Determine the [x, y] coordinate at the center of the cell enclosing the given text.  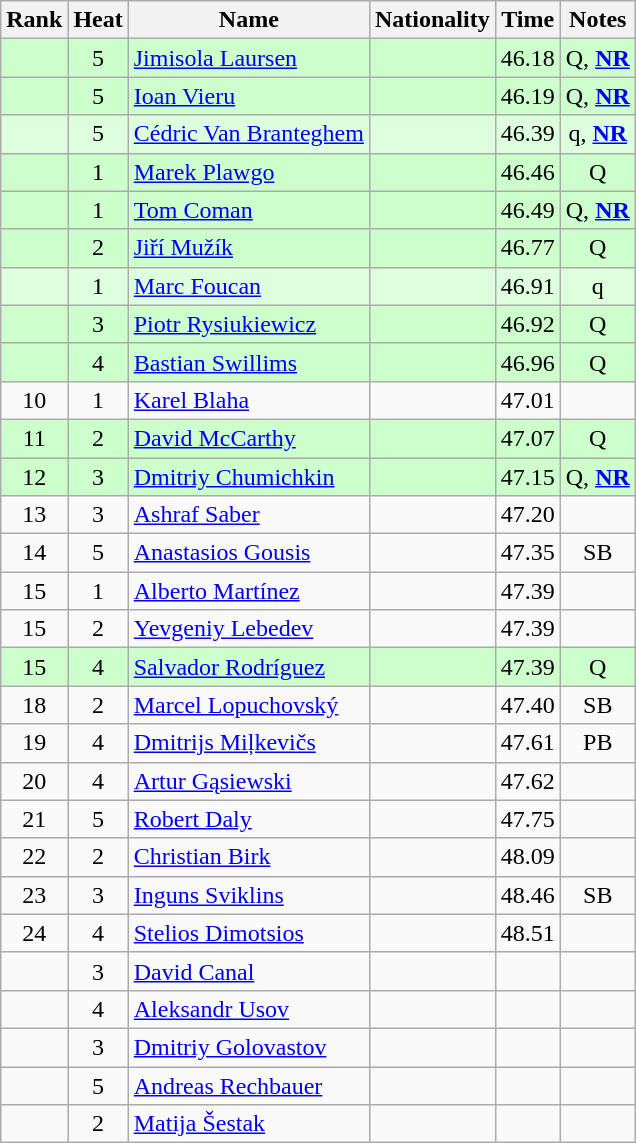
Salvador Rodríguez [248, 667]
Ashraf Saber [248, 515]
q, NR [598, 134]
Christian Birk [248, 857]
Dmitrijs Miļkevičs [248, 743]
Tom Coman [248, 210]
Bastian Swillims [248, 362]
Marc Foucan [248, 286]
47.40 [528, 705]
47.61 [528, 743]
Rank [34, 20]
Matija Šestak [248, 1124]
47.75 [528, 819]
David Canal [248, 971]
Ioan Vieru [248, 96]
q [598, 286]
18 [34, 705]
22 [34, 857]
Name [248, 20]
Cédric Van Branteghem [248, 134]
47.15 [528, 477]
Heat [98, 20]
46.91 [528, 286]
Jimisola Laursen [248, 58]
48.46 [528, 895]
Marek Plawgo [248, 172]
24 [34, 933]
Time [528, 20]
Jiří Mužík [248, 248]
David McCarthy [248, 438]
14 [34, 553]
19 [34, 743]
47.35 [528, 553]
10 [34, 400]
Yevgeniy Lebedev [248, 629]
Alberto Martínez [248, 591]
47.01 [528, 400]
Andreas Rechbauer [248, 1085]
47.07 [528, 438]
47.62 [528, 781]
Marcel Lopuchovský [248, 705]
Artur Gąsiewski [248, 781]
Robert Daly [248, 819]
46.77 [528, 248]
Dmitriy Chumichkin [248, 477]
Inguns Sviklins [248, 895]
48.09 [528, 857]
23 [34, 895]
11 [34, 438]
Nationality [432, 20]
12 [34, 477]
46.46 [528, 172]
20 [34, 781]
PB [598, 743]
48.51 [528, 933]
Stelios Dimotsios [248, 933]
47.20 [528, 515]
Piotr Rysiukiewicz [248, 324]
Dmitriy Golovastov [248, 1047]
Notes [598, 20]
46.39 [528, 134]
46.19 [528, 96]
Anastasios Gousis [248, 553]
46.49 [528, 210]
Karel Blaha [248, 400]
46.18 [528, 58]
46.92 [528, 324]
13 [34, 515]
46.96 [528, 362]
21 [34, 819]
Aleksandr Usov [248, 1009]
